Extract the (x, y) coordinate from the center of the cell holding the provided text.  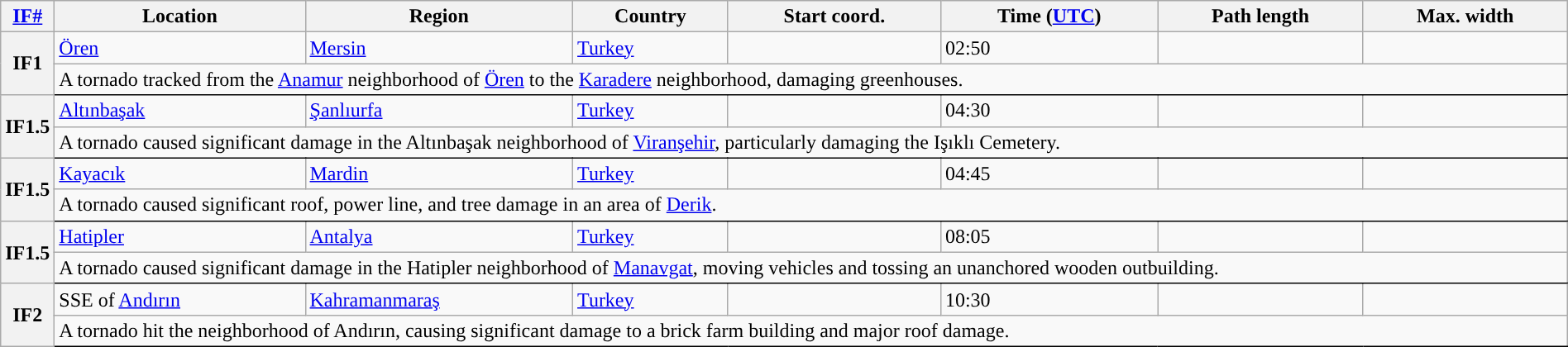
Ören (180, 48)
Max. width (1465, 17)
IF2 (28, 315)
Şanlıurfa (439, 111)
10:30 (1049, 299)
Location (180, 17)
A tornado hit the neighborhood of Andırın, causing significant damage to a brick farm building and major roof damage. (810, 330)
Region (439, 17)
Mardin (439, 173)
Country (651, 17)
Time (UTC) (1049, 17)
A tornado caused significant damage in the Hatipler neighborhood of Manavgat, moving vehicles and tossing an unanchored wooden outbuilding. (810, 268)
Path length (1260, 17)
A tornado caused significant roof, power line, and tree damage in an area of Derik. (810, 205)
IF1 (28, 64)
A tornado tracked from the Anamur neighborhood of Ören to the Karadere neighborhood, damaging greenhouses. (810, 79)
Kahramanmaraş (439, 299)
Altınbaşak (180, 111)
SSE of Andırın (180, 299)
02:50 (1049, 48)
04:30 (1049, 111)
Antalya (439, 236)
Start coord. (834, 17)
A tornado caused significant damage in the Altınbaşak neighborhood of Viranşehir, particularly damaging the Işıklı Cemetery. (810, 142)
Kayacık (180, 173)
IF# (28, 17)
Hatipler (180, 236)
04:45 (1049, 173)
08:05 (1049, 236)
Mersin (439, 48)
